Detect which cell encompasses the target text, then output its [X, Y] center coordinate. 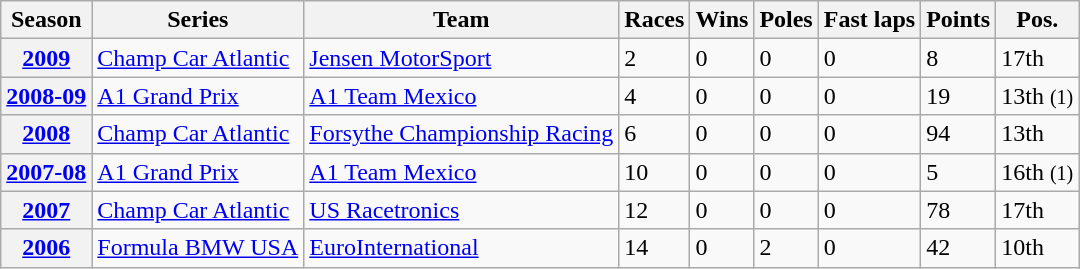
10th [1038, 248]
Fast laps [869, 20]
2008 [46, 134]
13th [1038, 134]
Series [198, 20]
Wins [722, 20]
8 [958, 58]
Races [654, 20]
Jensen MotorSport [462, 58]
2007-08 [46, 172]
19 [958, 96]
Team [462, 20]
Forsythe Championship Racing [462, 134]
13th (1) [1038, 96]
42 [958, 248]
10 [654, 172]
EuroInternational [462, 248]
2008-09 [46, 96]
16th (1) [1038, 172]
2006 [46, 248]
5 [958, 172]
Pos. [1038, 20]
4 [654, 96]
Season [46, 20]
2007 [46, 210]
2009 [46, 58]
94 [958, 134]
14 [654, 248]
78 [958, 210]
6 [654, 134]
Formula BMW USA [198, 248]
12 [654, 210]
Poles [786, 20]
US Racetronics [462, 210]
Points [958, 20]
